Output the [X, Y] coordinate of the center of the cell containing the given text.  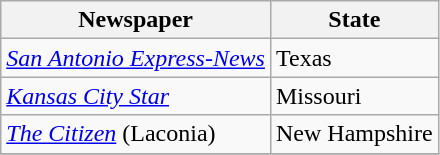
Texas [354, 58]
The Citizen (Laconia) [136, 134]
State [354, 20]
Newspaper [136, 20]
Kansas City Star [136, 96]
Missouri [354, 96]
San Antonio Express-News [136, 58]
New Hampshire [354, 134]
